Determine the (x, y) coordinate at the center of the cell enclosing the given text.  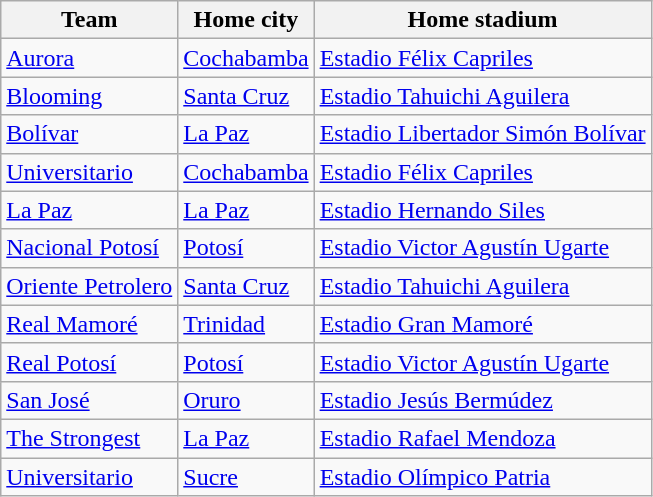
Estadio Jesús Bermúdez (482, 400)
Home city (246, 20)
Team (90, 20)
Estadio Gran Mamoré (482, 324)
Nacional Potosí (90, 248)
Trinidad (246, 324)
Bolívar (90, 134)
The Strongest (90, 438)
Blooming (90, 96)
Oriente Petrolero (90, 286)
San José (90, 400)
Real Mamoré (90, 324)
Estadio Libertador Simón Bolívar (482, 134)
Aurora (90, 58)
Sucre (246, 477)
Home stadium (482, 20)
Real Potosí (90, 362)
Estadio Olímpico Patria (482, 477)
Estadio Hernando Siles (482, 210)
Estadio Rafael Mendoza (482, 438)
Oruro (246, 400)
